Detect which cell encompasses the target text, then output its [X, Y] center coordinate. 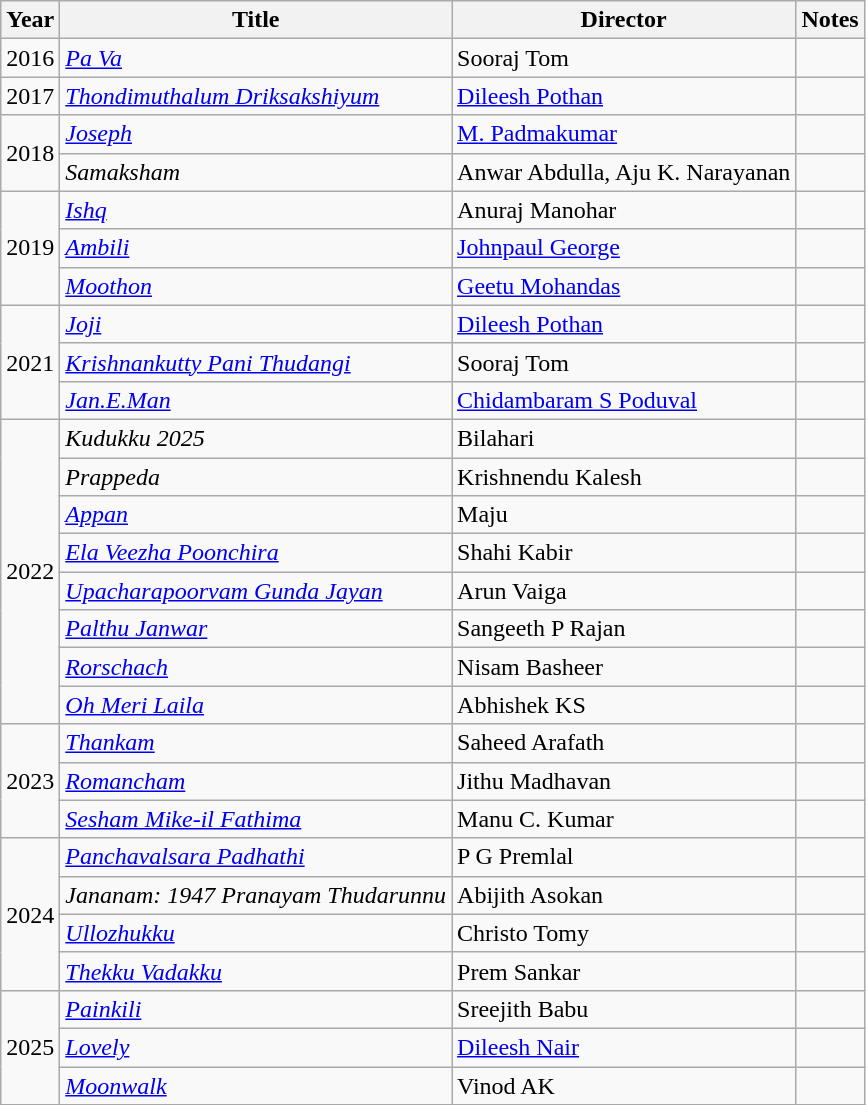
Vinod AK [624, 1085]
Samaksham [256, 172]
Director [624, 20]
Romancham [256, 781]
Sreejith Babu [624, 1009]
Manu C. Kumar [624, 819]
Anwar Abdulla, Aju K. Narayanan [624, 172]
Chidambaram S Poduval [624, 400]
Ullozhukku [256, 933]
Lovely [256, 1047]
P G Premlal [624, 857]
Joseph [256, 134]
Painkili [256, 1009]
Ela Veezha Poonchira [256, 553]
Bilahari [624, 438]
Joji [256, 324]
Maju [624, 515]
Rorschach [256, 667]
Anuraj Manohar [624, 210]
Johnpaul George [624, 248]
Palthu Janwar [256, 629]
Nisam Basheer [624, 667]
2021 [30, 362]
Abijith Asokan [624, 895]
Oh Meri Laila [256, 705]
Geetu Mohandas [624, 286]
Sesham Mike-il Fathima [256, 819]
Arun Vaiga [624, 591]
Ishq [256, 210]
Moonwalk [256, 1085]
Panchavalsara Padhathi [256, 857]
Jananam: 1947 Pranayam Thudarunnu [256, 895]
2017 [30, 96]
2018 [30, 153]
Abhishek KS [624, 705]
Notes [830, 20]
2023 [30, 781]
Appan [256, 515]
2022 [30, 571]
Krishnendu Kalesh [624, 477]
Thekku Vadakku [256, 971]
Upacharapoorvam Gunda Jayan [256, 591]
Saheed Arafath [624, 743]
M. Padmakumar [624, 134]
Thankam [256, 743]
Shahi Kabir [624, 553]
Title [256, 20]
2016 [30, 58]
Kudukku 2025 [256, 438]
2024 [30, 914]
Pa Va [256, 58]
Jithu Madhavan [624, 781]
Sangeeth P Rajan [624, 629]
Dileesh Nair [624, 1047]
Christo Tomy [624, 933]
Jan.E.Man [256, 400]
Prem Sankar [624, 971]
2025 [30, 1047]
2019 [30, 248]
Moothon [256, 286]
Prappeda [256, 477]
Year [30, 20]
Thondimuthalum Driksakshiyum [256, 96]
Ambili [256, 248]
Krishnankutty Pani Thudangi [256, 362]
